Search for the cell housing the specified text and yield its (x, y) center coordinate. 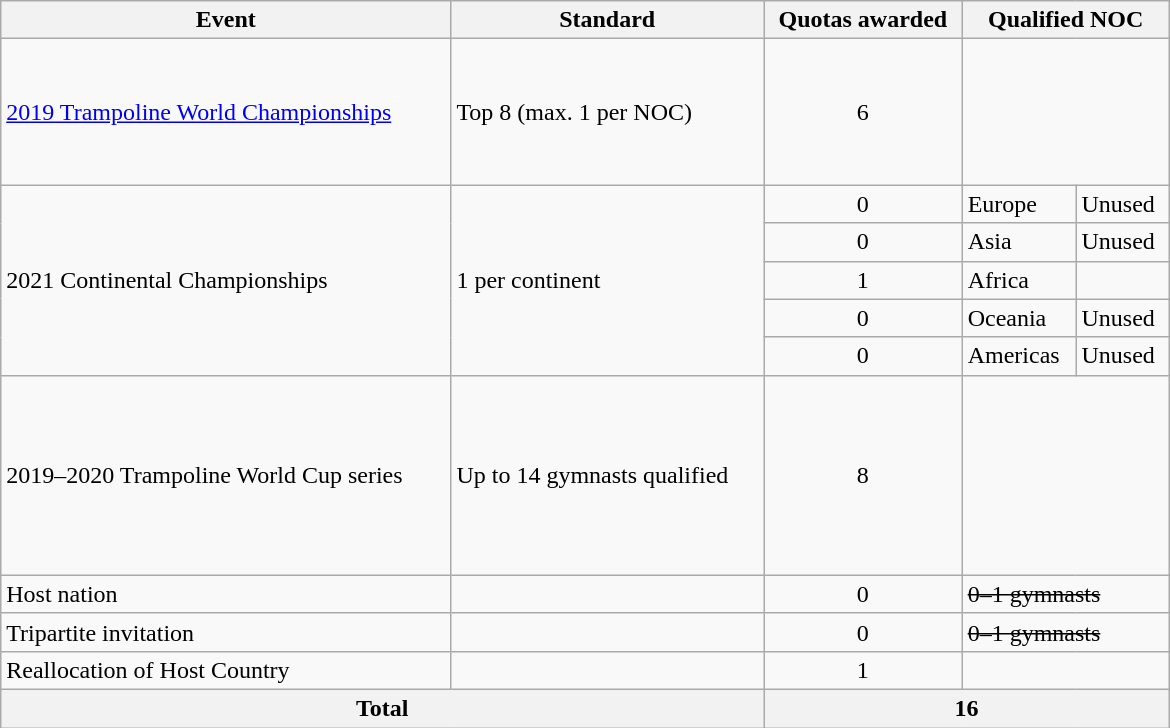
Total (382, 708)
2021 Continental Championships (226, 280)
16 (967, 708)
6 (864, 112)
Event (226, 20)
2019 Trampoline World Championships (226, 112)
Qualified NOC (1066, 20)
Africa (1019, 280)
Host nation (226, 594)
1 per continent (608, 280)
2019–2020 Trampoline World Cup series (226, 475)
Up to 14 gymnasts qualified (608, 475)
Quotas awarded (864, 20)
Top 8 (max. 1 per NOC) (608, 112)
Tripartite invitation (226, 632)
8 (864, 475)
Standard (608, 20)
Oceania (1019, 318)
Asia (1019, 242)
Europe (1019, 204)
Reallocation of Host Country (226, 670)
Americas (1019, 356)
